Return [x, y] of the center of cell containing provided text 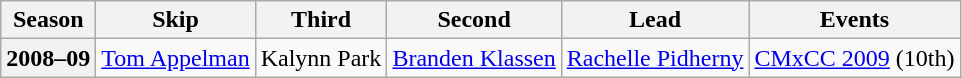
Lead [655, 20]
Skip [176, 20]
CMxCC 2009 (10th) [854, 58]
Third [321, 20]
2008–09 [48, 58]
Events [854, 20]
Second [474, 20]
Kalynn Park [321, 58]
Season [48, 20]
Tom Appelman [176, 58]
Rachelle Pidherny [655, 58]
Branden Klassen [474, 58]
